Find where the given text appears and provide that cell's center as [x, y] coordinate. 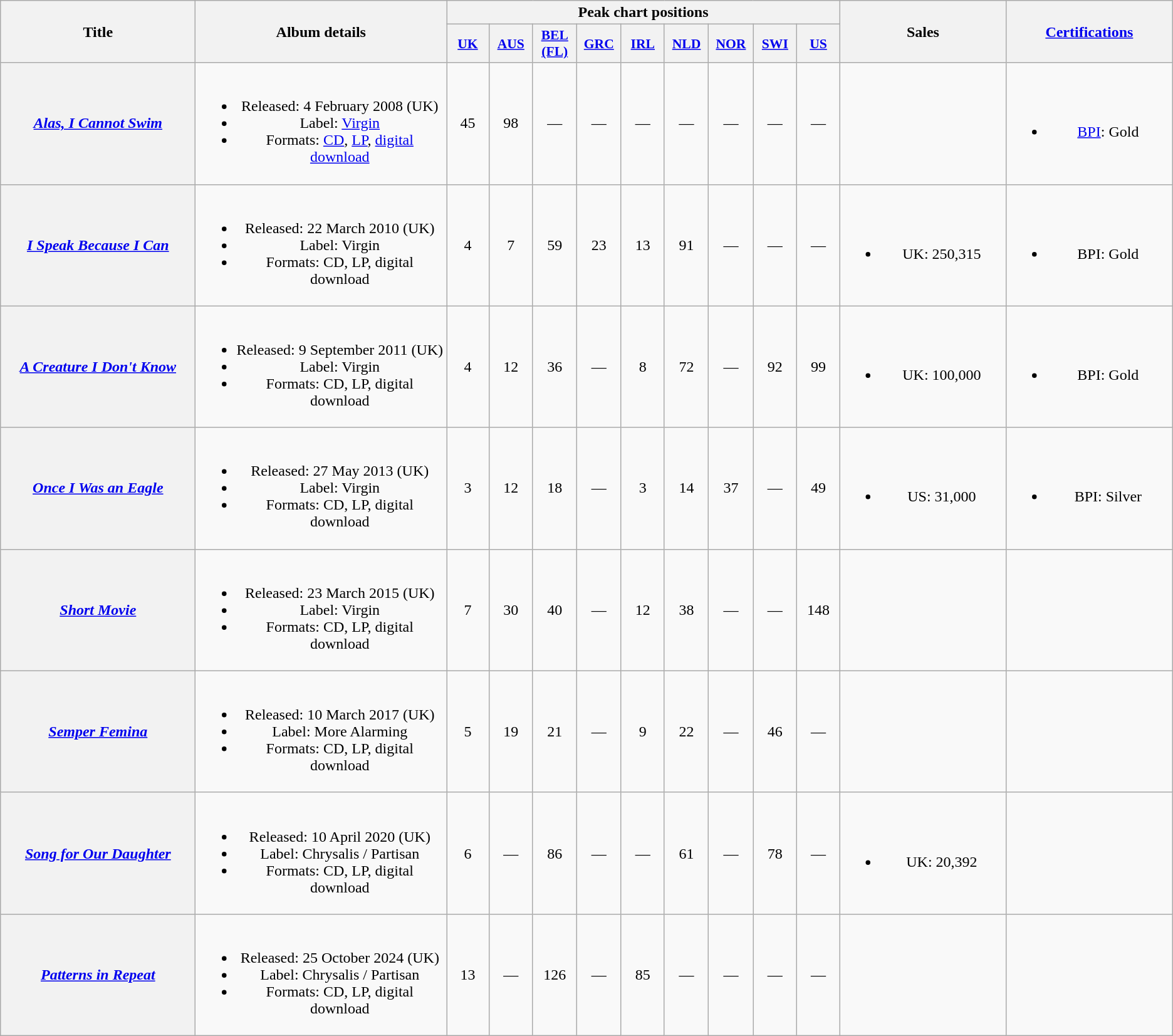
8 [643, 367]
23 [599, 245]
NLD [687, 44]
6 [468, 853]
IRL [643, 44]
45 [468, 123]
SWI [775, 44]
98 [511, 123]
85 [643, 975]
Released: 22 March 2010 (UK)Label: VirginFormats: CD, LP, digital download [321, 245]
I Speak Because I Can [98, 245]
UK: 250,315 [922, 245]
5 [468, 731]
NOR [731, 44]
18 [555, 488]
Released: 23 March 2015 (UK)Label: VirginFormats: CD, LP, digital download [321, 610]
9 [643, 731]
59 [555, 245]
14 [687, 488]
GRC [599, 44]
21 [555, 731]
Patterns in Repeat [98, 975]
A Creature I Don't Know [98, 367]
AUS [511, 44]
30 [511, 610]
Semper Femina [98, 731]
Released: 4 February 2008 (UK)Label: VirginFormats: CD, LP, digital download [321, 123]
92 [775, 367]
Released: 25 October 2024 (UK)Label: Chrysalis / PartisanFormats: CD, LP, digital download [321, 975]
49 [818, 488]
22 [687, 731]
Title [98, 31]
Alas, I Cannot Swim [98, 123]
19 [511, 731]
Released: 10 April 2020 (UK)Label: Chrysalis / PartisanFormats: CD, LP, digital download [321, 853]
Certifications [1089, 31]
46 [775, 731]
72 [687, 367]
US: 31,000 [922, 488]
BPI: Silver [1089, 488]
UK: 100,000 [922, 367]
UK [468, 44]
Album details [321, 31]
38 [687, 610]
Short Movie [98, 610]
UK: 20,392 [922, 853]
61 [687, 853]
36 [555, 367]
126 [555, 975]
Released: 27 May 2013 (UK)Label: VirginFormats: CD, LP, digital download [321, 488]
86 [555, 853]
Released: 10 March 2017 (UK)Label: More AlarmingFormats: CD, LP, digital download [321, 731]
Once I Was an Eagle [98, 488]
148 [818, 610]
37 [731, 488]
Released: 9 September 2011 (UK)Label: VirginFormats: CD, LP, digital download [321, 367]
91 [687, 245]
Peak chart positions [644, 13]
BEL(FL) [555, 44]
78 [775, 853]
99 [818, 367]
40 [555, 610]
Song for Our Daughter [98, 853]
Sales [922, 31]
US [818, 44]
